Search for the cell housing the specified text and yield its [X, Y] center coordinate. 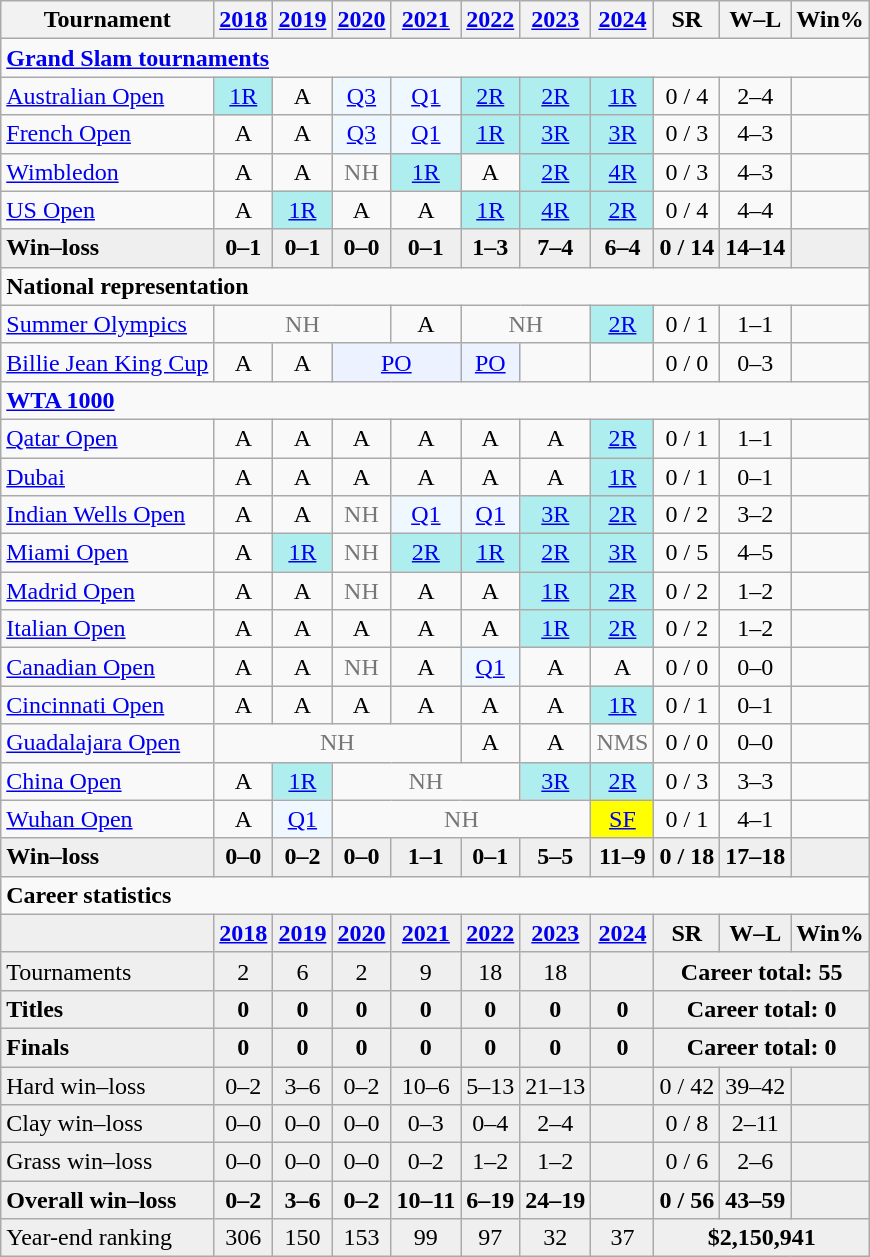
1–3 [490, 248]
French Open [108, 134]
0 / 6 [687, 1162]
Wimbledon [108, 172]
Finals [108, 1047]
US Open [108, 210]
Tournaments [108, 971]
Career total: 55 [762, 971]
99 [426, 1238]
Hard win–loss [108, 1085]
4–5 [756, 553]
4–4 [756, 210]
Dubai [108, 477]
39–42 [756, 1085]
24–19 [556, 1200]
$2,150,941 [762, 1238]
6 [302, 971]
Miami Open [108, 553]
5–5 [556, 857]
21–13 [556, 1085]
5–13 [490, 1085]
Summer Olympics [108, 324]
Titles [108, 1009]
Madrid Open [108, 591]
10–6 [426, 1085]
Grass win–loss [108, 1162]
Guadalajara Open [108, 743]
14–14 [756, 248]
Tournament [108, 20]
Billie Jean King Cup [108, 362]
37 [622, 1238]
Wuhan Open [108, 819]
4–1 [756, 819]
0 / 5 [687, 553]
Cincinnati Open [108, 705]
SF [622, 819]
10–11 [426, 1200]
3–3 [756, 781]
National representation [436, 286]
China Open [108, 781]
17–18 [756, 857]
Italian Open [108, 629]
0–4 [490, 1124]
0 / 14 [687, 248]
Overall win–loss [108, 1200]
153 [362, 1238]
Grand Slam tournaments [436, 58]
0 / 18 [687, 857]
6–19 [490, 1200]
Year-end ranking [108, 1238]
WTA 1000 [436, 400]
2–6 [756, 1162]
11–9 [622, 857]
0 / 56 [687, 1200]
Indian Wells Open [108, 515]
7–4 [556, 248]
9 [426, 971]
0 / 8 [687, 1124]
32 [556, 1238]
Career statistics [436, 895]
2–11 [756, 1124]
306 [244, 1238]
0 / 42 [687, 1085]
Australian Open [108, 96]
150 [302, 1238]
97 [490, 1238]
Clay win–loss [108, 1124]
6–4 [622, 248]
Canadian Open [108, 667]
Qatar Open [108, 438]
43–59 [756, 1200]
NMS [622, 743]
3–2 [756, 515]
